Scan for the cell matching the given text and deliver its (x, y) coordinate at center. 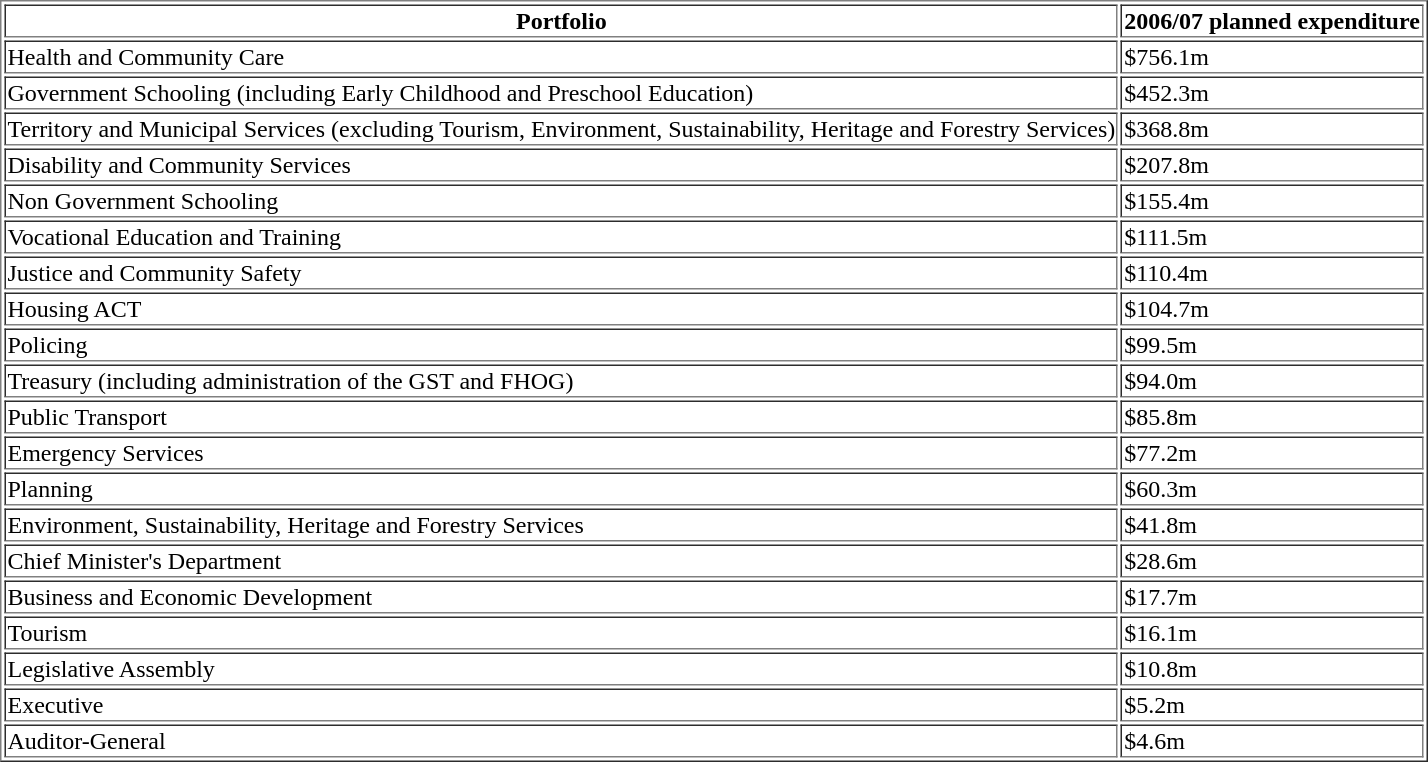
Executive (561, 704)
Disability and Community Services (561, 164)
$10.8m (1272, 668)
Environment, Sustainability, Heritage and Forestry Services (561, 524)
Portfolio (561, 20)
Health and Community Care (561, 56)
$28.6m (1272, 560)
$207.8m (1272, 164)
$41.8m (1272, 524)
$111.5m (1272, 236)
Emergency Services (561, 452)
$452.3m (1272, 92)
Government Schooling (including Early Childhood and Preschool Education) (561, 92)
Tourism (561, 632)
Vocational Education and Training (561, 236)
Non Government Schooling (561, 200)
Auditor-General (561, 740)
$4.6m (1272, 740)
Treasury (including administration of the GST and FHOG) (561, 380)
Business and Economic Development (561, 596)
$756.1m (1272, 56)
$16.1m (1272, 632)
Housing ACT (561, 308)
$17.7m (1272, 596)
Legislative Assembly (561, 668)
$110.4m (1272, 272)
$104.7m (1272, 308)
2006/07 planned expenditure (1272, 20)
$368.8m (1272, 128)
$5.2m (1272, 704)
Public Transport (561, 416)
Justice and Community Safety (561, 272)
Policing (561, 344)
Chief Minister's Department (561, 560)
Territory and Municipal Services (excluding Tourism, Environment, Sustainability, Heritage and Forestry Services) (561, 128)
$77.2m (1272, 452)
Planning (561, 488)
$85.8m (1272, 416)
$60.3m (1272, 488)
$99.5m (1272, 344)
$155.4m (1272, 200)
$94.0m (1272, 380)
